Capture the cell that displays the provided text and extract its [X, Y] central coordinate. 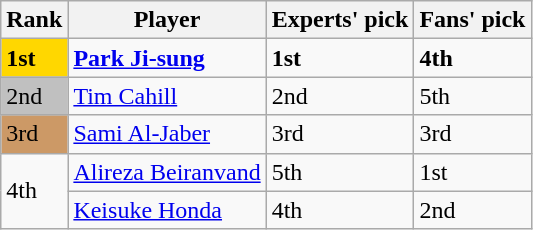
Park Ji-sung [167, 58]
Player [167, 20]
Fans' pick [472, 20]
Sami Al-Jaber [167, 134]
Experts' pick [340, 20]
Tim Cahill [167, 96]
Keisuke Honda [167, 210]
Alireza Beiranvand [167, 172]
Rank [34, 20]
